Capture the cell that displays the provided text and extract its [x, y] central coordinate. 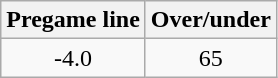
Over/under [210, 20]
-4.0 [74, 58]
Pregame line [74, 20]
65 [210, 58]
